For the text-containing cell, return its midpoint in (X, Y) coordinate format. 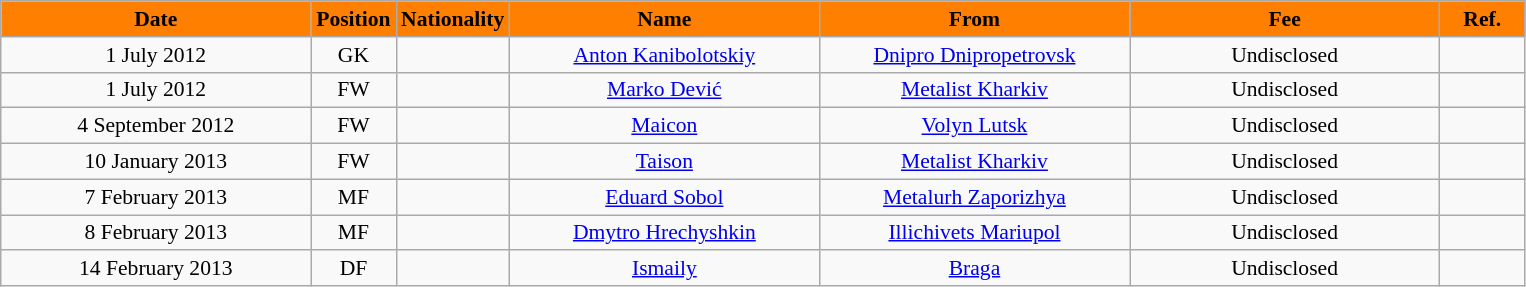
Maicon (664, 126)
10 January 2013 (156, 162)
14 February 2013 (156, 269)
Fee (1285, 19)
Metalurh Zaporizhya (974, 197)
Date (156, 19)
Braga (974, 269)
DF (354, 269)
Ref. (1482, 19)
Name (664, 19)
Nationality (452, 19)
Illichivets Mariupol (974, 233)
7 February 2013 (156, 197)
Eduard Sobol (664, 197)
From (974, 19)
Marko Dević (664, 90)
8 February 2013 (156, 233)
Position (354, 19)
Taison (664, 162)
4 September 2012 (156, 126)
GK (354, 55)
Dnipro Dnipropetrovsk (974, 55)
Anton Kanibolotskiy (664, 55)
Volyn Lutsk (974, 126)
Dmytro Hrechyshkin (664, 233)
Ismaily (664, 269)
